Identify which cell holds the provided text, then report its (X, Y) central coordinate. 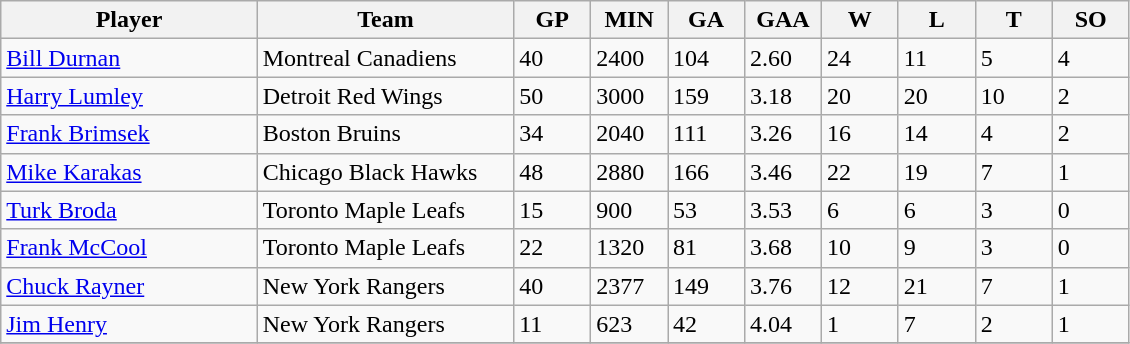
Chicago Black Hawks (385, 172)
12 (860, 286)
9 (936, 248)
Montreal Canadiens (385, 58)
W (860, 20)
900 (630, 210)
34 (552, 134)
2040 (630, 134)
MIN (630, 20)
42 (706, 324)
Frank Brimsek (129, 134)
Team (385, 20)
Mike Karakas (129, 172)
149 (706, 286)
L (936, 20)
3000 (630, 96)
2377 (630, 286)
81 (706, 248)
GP (552, 20)
4.04 (782, 324)
Turk Broda (129, 210)
2.60 (782, 58)
Jim Henry (129, 324)
T (1014, 20)
14 (936, 134)
5 (1014, 58)
3.46 (782, 172)
623 (630, 324)
Harry Lumley (129, 96)
104 (706, 58)
3.18 (782, 96)
159 (706, 96)
3.26 (782, 134)
111 (706, 134)
2880 (630, 172)
3.53 (782, 210)
3.76 (782, 286)
21 (936, 286)
Boston Bruins (385, 134)
GA (706, 20)
2400 (630, 58)
53 (706, 210)
48 (552, 172)
GAA (782, 20)
24 (860, 58)
Chuck Rayner (129, 286)
Frank McCool (129, 248)
Player (129, 20)
166 (706, 172)
Bill Durnan (129, 58)
19 (936, 172)
16 (860, 134)
50 (552, 96)
SO (1090, 20)
3.68 (782, 248)
15 (552, 210)
1320 (630, 248)
Detroit Red Wings (385, 96)
